Return [x, y] of the center of cell containing provided text 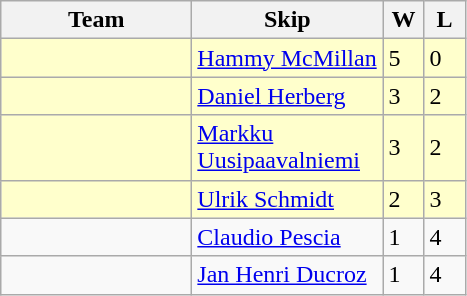
Team [96, 20]
Hammy McMillan [288, 58]
Ulrik Schmidt [288, 199]
L [444, 20]
Claudio Pescia [288, 237]
Markku Uusipaavalniemi [288, 148]
Skip [288, 20]
W [404, 20]
0 [444, 58]
Daniel Herberg [288, 96]
Jan Henri Ducroz [288, 275]
5 [404, 58]
